Search for the cell housing the specified text and yield its [x, y] center coordinate. 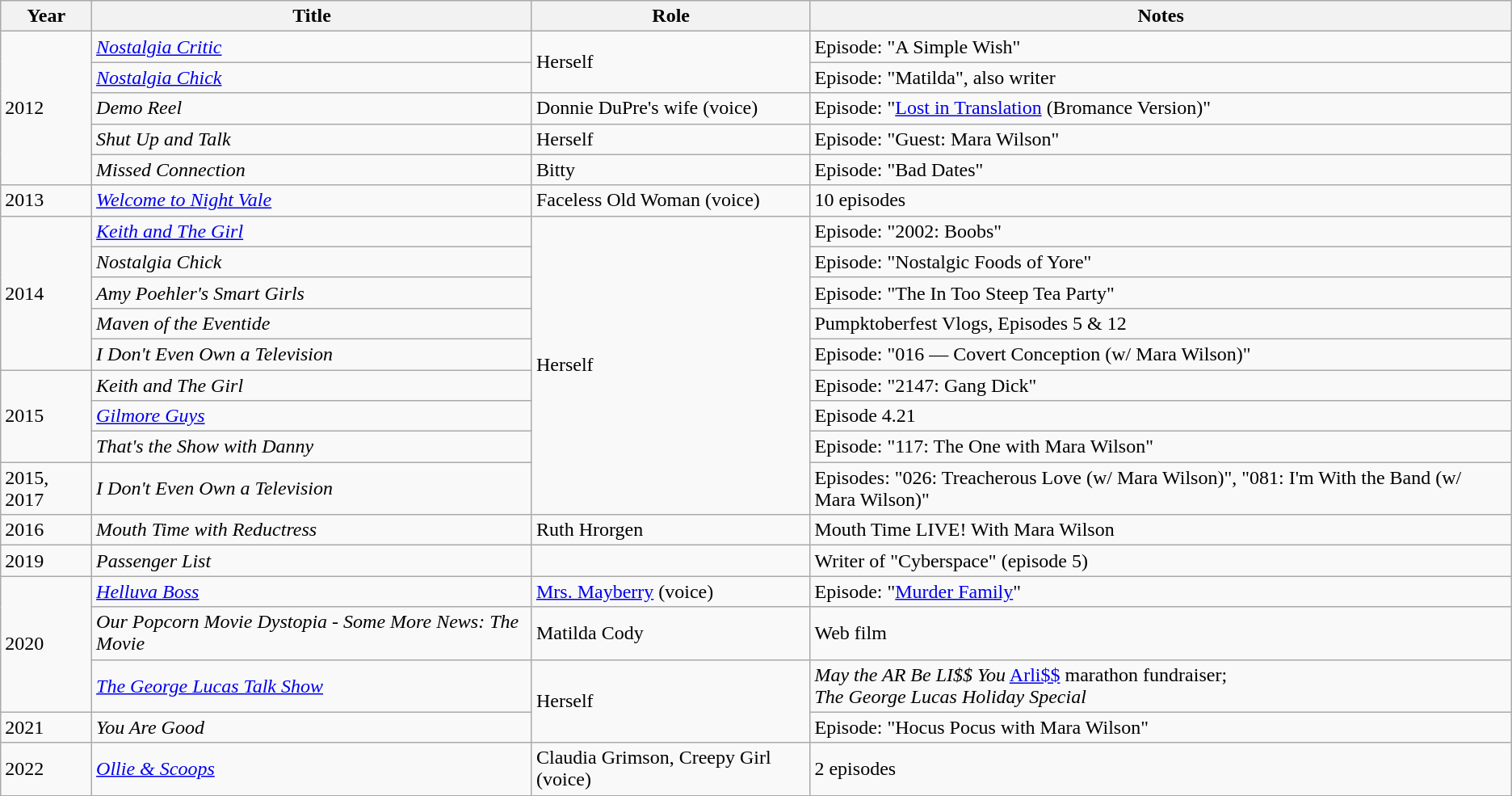
Matilda Cody [670, 634]
2021 [47, 727]
Title [312, 16]
Episode: "2147: Gang Dick" [1161, 385]
Gilmore Guys [312, 416]
Bitty [670, 170]
2012 [47, 108]
Episode: "Nostalgic Foods of Yore" [1161, 262]
Episode 4.21 [1161, 416]
Episode: "Murder Family" [1161, 592]
Role [670, 16]
Claudia Grimson, Creepy Girl (voice) [670, 769]
2019 [47, 561]
Episode: "2002: Boobs" [1161, 231]
Episode: "Hocus Pocus with Mara Wilson" [1161, 727]
Passenger List [312, 561]
Year [47, 16]
Episode: "A Simple Wish" [1161, 47]
Shut Up and Talk [312, 139]
That's the Show with Danny [312, 447]
Episode: "Lost in Translation (Bromance Version)" [1161, 108]
Ollie & Scoops [312, 769]
Missed Connection [312, 170]
2015, 2017 [47, 488]
2016 [47, 530]
Pumpktoberfest Vlogs, Episodes 5 & 12 [1161, 323]
Our Popcorn Movie Dystopia - Some More News: The Movie [312, 634]
2022 [47, 769]
2013 [47, 200]
2020 [47, 644]
Episode: "Guest: Mara Wilson" [1161, 139]
Web film [1161, 634]
Donnie DuPre's wife (voice) [670, 108]
Helluva Boss [312, 592]
Episodes: "026: Treacherous Love (w/ Mara Wilson)", "081: I'm With the Band (w/ Mara Wilson)" [1161, 488]
You Are Good [312, 727]
Nostalgia Critic [312, 47]
Episode: "016 — Covert Conception (w/ Mara Wilson)" [1161, 354]
2014 [47, 293]
Episode: "Matilda", also writer [1161, 78]
Mouth Time LIVE! With Mara Wilson [1161, 530]
Mouth Time with Reductress [312, 530]
May the AR Be LI$$ You Arli$$ marathon fundraiser;The George Lucas Holiday Special [1161, 685]
2 episodes [1161, 769]
Demo Reel [312, 108]
The George Lucas Talk Show [312, 685]
Episode: "117: The One with Mara Wilson" [1161, 447]
Writer of "Cyberspace" (episode 5) [1161, 561]
Welcome to Night Vale [312, 200]
Mrs. Mayberry (voice) [670, 592]
Episode: "Bad Dates" [1161, 170]
Maven of the Eventide [312, 323]
2015 [47, 416]
Amy Poehler's Smart Girls [312, 293]
Faceless Old Woman (voice) [670, 200]
Episode: "The In Too Steep Tea Party" [1161, 293]
Ruth Hrorgen [670, 530]
Notes [1161, 16]
10 episodes [1161, 200]
